For the text-containing cell, return its midpoint in (x, y) coordinate format. 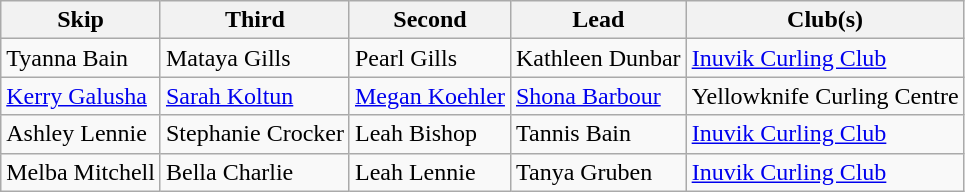
Yellowknife Curling Centre (825, 96)
Melba Mitchell (81, 172)
Ashley Lennie (81, 134)
Mataya Gills (254, 58)
Sarah Koltun (254, 96)
Kathleen Dunbar (598, 58)
Tanya Gruben (598, 172)
Lead (598, 20)
Leah Bishop (430, 134)
Pearl Gills (430, 58)
Leah Lennie (430, 172)
Third (254, 20)
Stephanie Crocker (254, 134)
Shona Barbour (598, 96)
Skip (81, 20)
Club(s) (825, 20)
Kerry Galusha (81, 96)
Tannis Bain (598, 134)
Bella Charlie (254, 172)
Tyanna Bain (81, 58)
Second (430, 20)
Megan Koehler (430, 96)
